Return [x, y] of the center of cell containing provided text 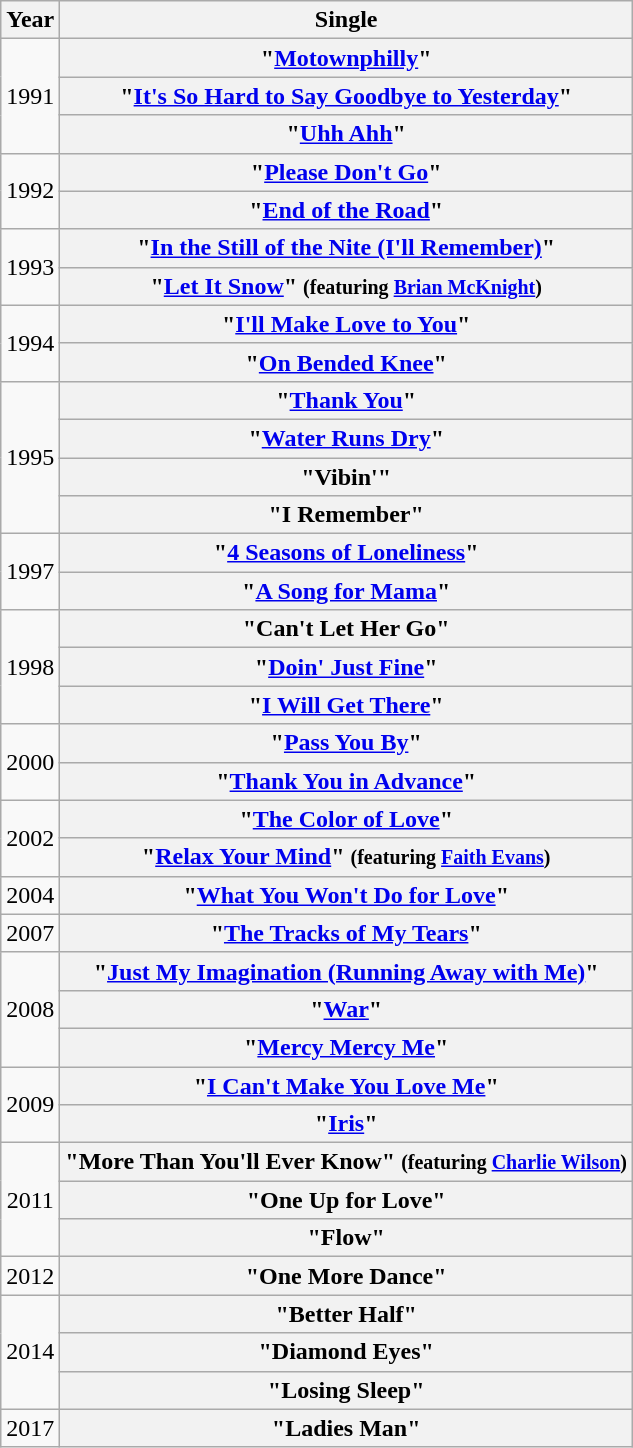
"In the Still of the Nite (I'll Remember)" [346, 248]
"Just My Imagination (Running Away with Me)" [346, 971]
"I Will Get There" [346, 705]
2012 [30, 1276]
"The Tracks of My Tears" [346, 933]
"Can't Let Her Go" [346, 629]
"End of the Road" [346, 210]
"War" [346, 1009]
"More Than You'll Ever Know" (featuring Charlie Wilson) [346, 1162]
1994 [30, 343]
1995 [30, 457]
"A Song for Mama" [346, 591]
Year [30, 20]
"Let It Snow" (featuring Brian McKnight) [346, 286]
2007 [30, 933]
"Vibin'" [346, 477]
2000 [30, 762]
1991 [30, 96]
"Doin' Just Fine" [346, 667]
2014 [30, 1352]
"Ladies Man" [346, 1428]
Single [346, 20]
"I Remember" [346, 515]
"Better Half" [346, 1314]
1997 [30, 572]
2002 [30, 838]
"Motownphilly" [346, 58]
"Diamond Eyes" [346, 1352]
1998 [30, 667]
2008 [30, 1009]
"Water Runs Dry" [346, 438]
"The Color of Love" [346, 819]
"What You Won't Do for Love" [346, 895]
"Losing Sleep" [346, 1390]
"Mercy Mercy Me" [346, 1047]
"One Up for Love" [346, 1200]
"I'll Make Love to You" [346, 324]
2011 [30, 1200]
"Thank You in Advance" [346, 781]
1993 [30, 267]
"Uhh Ahh" [346, 134]
"It's So Hard to Say Goodbye to Yesterday" [346, 96]
"Thank You" [346, 400]
2009 [30, 1104]
"Please Don't Go" [346, 172]
2004 [30, 895]
"Relax Your Mind" (featuring Faith Evans) [346, 857]
"I Can't Make You Love Me" [346, 1085]
"One More Dance" [346, 1276]
"On Bended Knee" [346, 362]
"Iris" [346, 1124]
2017 [30, 1428]
"4 Seasons of Loneliness" [346, 553]
"Pass You By" [346, 743]
"Flow" [346, 1238]
1992 [30, 191]
